Extract the (x, y) coordinate from the center of the cell holding the provided text.  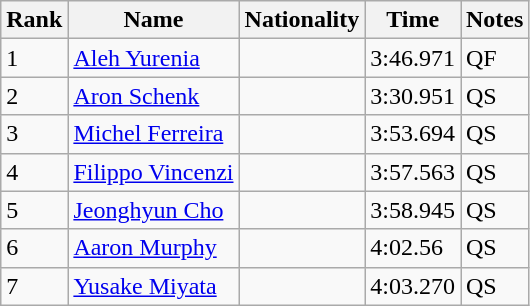
2 (34, 96)
3:46.971 (413, 58)
3:30.951 (413, 96)
Aaron Murphy (154, 248)
4 (34, 172)
4:02.56 (413, 248)
Filippo Vincenzi (154, 172)
7 (34, 286)
Time (413, 20)
1 (34, 58)
Yusake Miyata (154, 286)
Notes (494, 20)
Aleh Yurenia (154, 58)
3:57.563 (413, 172)
3:58.945 (413, 210)
6 (34, 248)
QF (494, 58)
Rank (34, 20)
5 (34, 210)
Name (154, 20)
Nationality (302, 20)
Michel Ferreira (154, 134)
4:03.270 (413, 286)
3 (34, 134)
Jeonghyun Cho (154, 210)
3:53.694 (413, 134)
Aron Schenk (154, 96)
